Provide the [X, Y] coordinate of the cell's center where the given text is located.  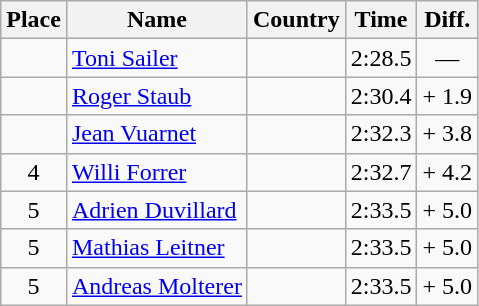
+ 4.2 [448, 172]
2:30.4 [381, 96]
Country [296, 20]
Mathias Leitner [156, 248]
2:32.7 [381, 172]
Roger Staub [156, 96]
2:28.5 [381, 58]
Willi Forrer [156, 172]
Diff. [448, 20]
Toni Sailer [156, 58]
Name [156, 20]
Jean Vuarnet [156, 134]
Andreas Molterer [156, 286]
— [448, 58]
Place [34, 20]
Time [381, 20]
4 [34, 172]
2:32.3 [381, 134]
Adrien Duvillard [156, 210]
+ 3.8 [448, 134]
+ 1.9 [448, 96]
